Output the (X, Y) coordinate of the center of the cell containing the given text.  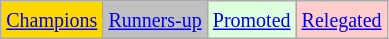
Relegated (342, 20)
Runners-up (155, 20)
Promoted (252, 20)
Champions (52, 20)
